Find where the given text appears and provide that cell's center as [X, Y] coordinate. 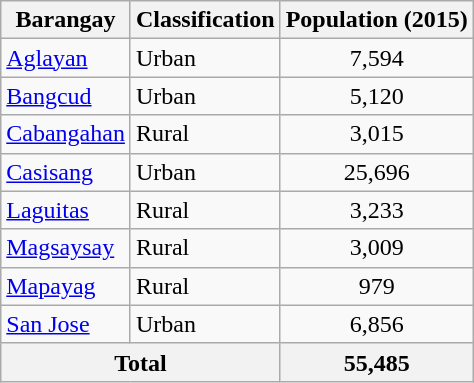
7,594 [376, 58]
Magsaysay [66, 248]
Total [140, 362]
5,120 [376, 96]
Mapayag [66, 286]
Bangcud [66, 96]
Classification [205, 20]
6,856 [376, 324]
San Jose [66, 324]
Cabangahan [66, 134]
Aglayan [66, 58]
Casisang [66, 172]
55,485 [376, 362]
Barangay [66, 20]
Laguitas [66, 210]
Population (2015) [376, 20]
3,009 [376, 248]
3,015 [376, 134]
979 [376, 286]
25,696 [376, 172]
3,233 [376, 210]
